Locate the cell with the specified text and output its (X, Y) center coordinate. 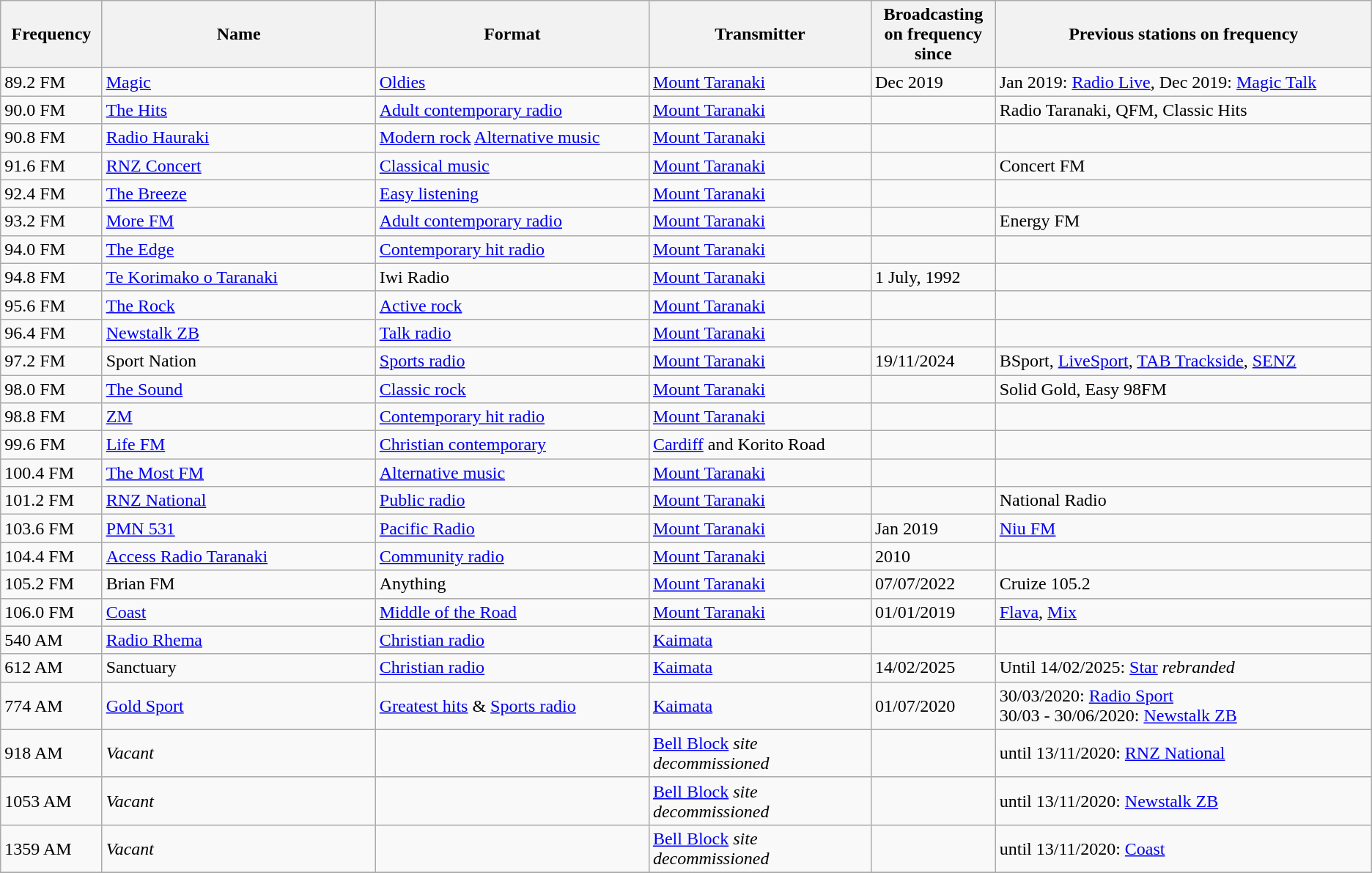
Magic (239, 82)
105.2 FM (51, 584)
Public radio (512, 501)
The Rock (239, 305)
Christian contemporary (512, 445)
Sanctuary (239, 668)
PMN 531 (239, 528)
1053 AM (51, 800)
104.4 FM (51, 556)
Greatest hits & Sports radio (512, 705)
Life FM (239, 445)
101.2 FM (51, 501)
Concert FM (1183, 166)
Name (239, 34)
Pacific Radio (512, 528)
30/03/2020: Radio Sport 30/03 - 30/06/2020: Newstalk ZB (1183, 705)
540 AM (51, 640)
Coast (239, 612)
612 AM (51, 668)
Easy listening (512, 194)
92.4 FM (51, 194)
Iwi Radio (512, 277)
90.8 FM (51, 138)
Radio Hauraki (239, 138)
96.4 FM (51, 333)
99.6 FM (51, 445)
Format (512, 34)
The Breeze (239, 194)
106.0 FM (51, 612)
The Edge (239, 249)
Energy FM (1183, 221)
More FM (239, 221)
103.6 FM (51, 528)
Middle of the Road (512, 612)
93.2 FM (51, 221)
Cardiff and Korito Road (759, 445)
100.4 FM (51, 473)
RNZ Concert (239, 166)
2010 (933, 556)
Community radio (512, 556)
Gold Sport (239, 705)
RNZ National (239, 501)
Classical music (512, 166)
until 13/11/2020: RNZ National (1183, 754)
Newstalk ZB (239, 333)
Radio Taranaki, QFM, Classic Hits (1183, 110)
Oldies (512, 82)
Until 14/02/2025: Star rebranded (1183, 668)
Jan 2019: Radio Live, Dec 2019: Magic Talk (1183, 82)
Dec 2019 (933, 82)
95.6 FM (51, 305)
19/11/2024 (933, 361)
14/02/2025 (933, 668)
Talk radio (512, 333)
Transmitter (759, 34)
Radio Rhema (239, 640)
Modern rock Alternative music (512, 138)
01/01/2019 (933, 612)
07/07/2022 (933, 584)
Jan 2019 (933, 528)
Access Radio Taranaki (239, 556)
The Most FM (239, 473)
Niu FM (1183, 528)
774 AM (51, 705)
Te Korimako o Taranaki (239, 277)
98.8 FM (51, 417)
90.0 FM (51, 110)
The Sound (239, 389)
BSport, LiveSport, TAB Trackside, SENZ (1183, 361)
Cruize 105.2 (1183, 584)
until 13/11/2020: Newstalk ZB (1183, 800)
1 July, 1992 (933, 277)
Active rock (512, 305)
ZM (239, 417)
97.2 FM (51, 361)
National Radio (1183, 501)
Sport Nation (239, 361)
98.0 FM (51, 389)
Brian FM (239, 584)
94.8 FM (51, 277)
until 13/11/2020: Coast (1183, 849)
918 AM (51, 754)
Alternative music (512, 473)
94.0 FM (51, 249)
Sports radio (512, 361)
01/07/2020 (933, 705)
Anything (512, 584)
89.2 FM (51, 82)
Flava, Mix (1183, 612)
The Hits (239, 110)
Previous stations on frequency (1183, 34)
Solid Gold, Easy 98FM (1183, 389)
91.6 FM (51, 166)
1359 AM (51, 849)
Frequency (51, 34)
Classic rock (512, 389)
Broadcasting on frequency since (933, 34)
